Scan for the cell matching the given text and deliver its (x, y) coordinate at center. 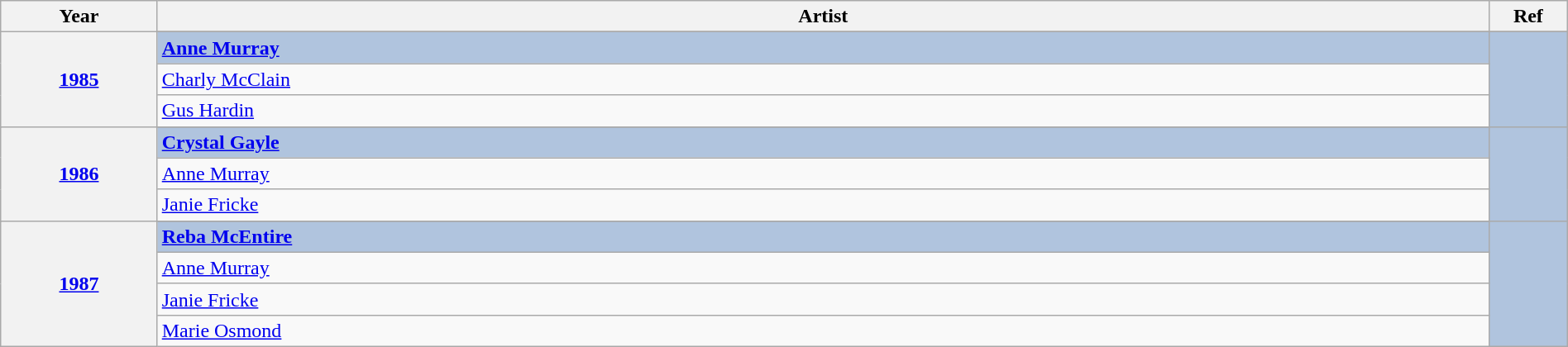
Ref (1528, 17)
Crystal Gayle (823, 142)
Marie Osmond (823, 330)
Artist (823, 17)
1985 (79, 79)
Reba McEntire (823, 236)
Charly McClain (823, 79)
Gus Hardin (823, 111)
Year (79, 17)
1987 (79, 283)
1986 (79, 173)
